Scan for the cell matching the given text and deliver its (X, Y) coordinate at center. 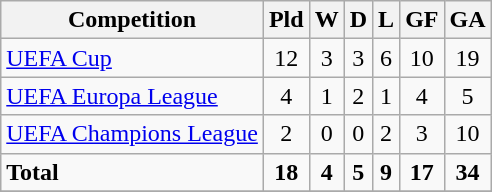
GA (468, 20)
UEFA Champions League (132, 134)
6 (386, 58)
Pld (286, 20)
Competition (132, 20)
UEFA Europa League (132, 96)
W (326, 20)
18 (286, 172)
L (386, 20)
9 (386, 172)
D (358, 20)
17 (422, 172)
19 (468, 58)
GF (422, 20)
UEFA Cup (132, 58)
34 (468, 172)
Total (132, 172)
12 (286, 58)
